Scan for the cell matching the given text and deliver its [x, y] coordinate at center. 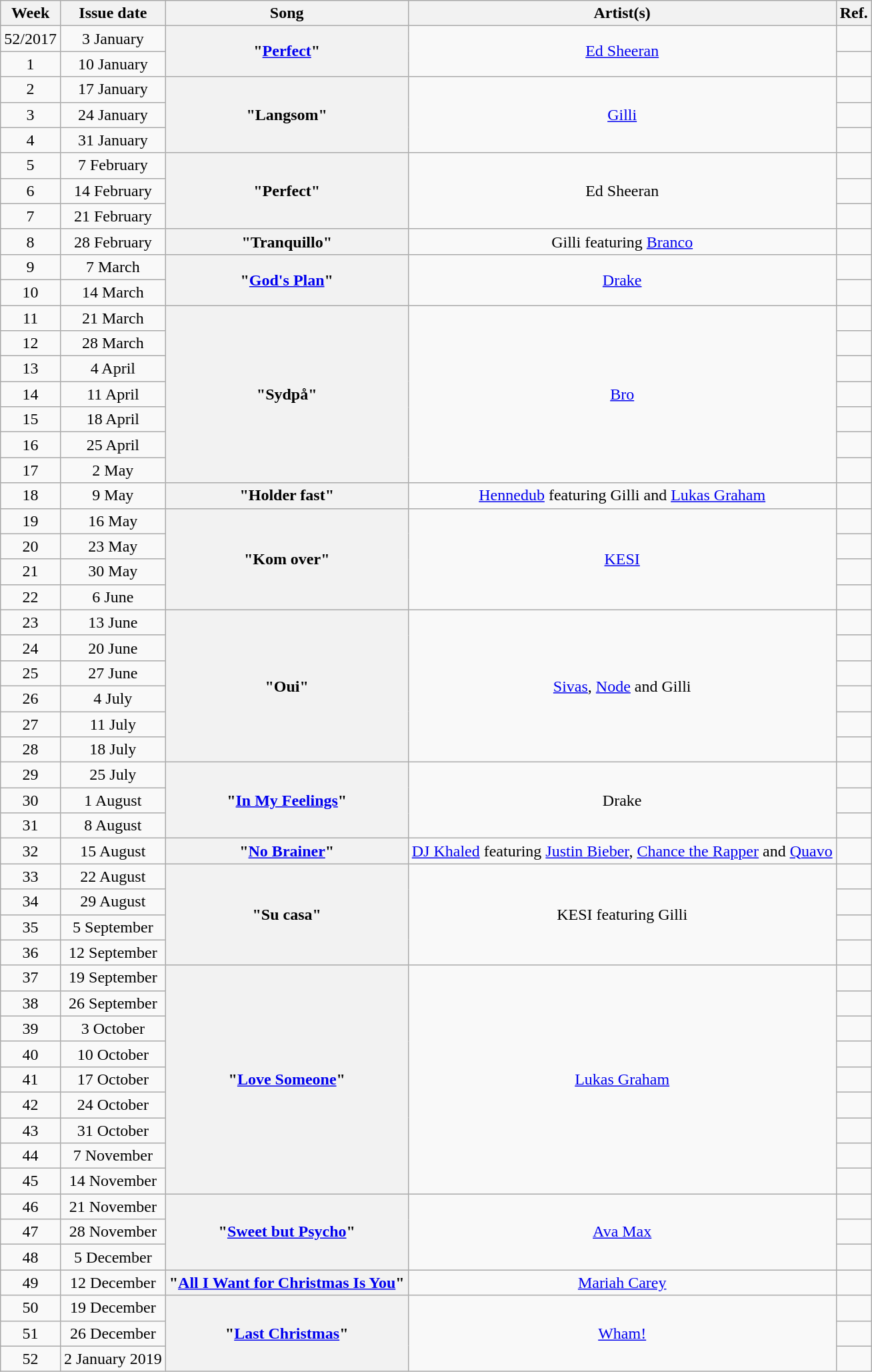
"No Brainer" [287, 851]
3 October [113, 1028]
Gilli featuring Branco [622, 241]
8 August [113, 826]
5 [31, 165]
25 [31, 673]
18 [31, 496]
39 [31, 1028]
Issue date [113, 13]
12 September [113, 952]
14 November [113, 1181]
2 May [113, 470]
37 [31, 978]
"Holder fast" [287, 496]
"Su casa" [287, 914]
17 January [113, 89]
Song [287, 13]
KESI [622, 559]
19 September [113, 978]
20 June [113, 648]
Bro [622, 394]
"Sydpå" [287, 394]
26 December [113, 1333]
28 February [113, 241]
19 [31, 521]
7 March [113, 267]
52/2017 [31, 39]
30 May [113, 572]
11 April [113, 394]
41 [31, 1079]
"Last Christmas" [287, 1333]
5 December [113, 1257]
42 [31, 1105]
Hennedub featuring Gilli and Lukas Graham [622, 496]
28 November [113, 1232]
24 [31, 648]
31 January [113, 140]
3 January [113, 39]
23 [31, 622]
35 [31, 927]
4 July [113, 698]
7 [31, 216]
Week [31, 13]
21 November [113, 1207]
25 April [113, 445]
11 July [113, 724]
10 [31, 292]
14 February [113, 191]
10 January [113, 64]
22 August [113, 876]
16 [31, 445]
"Oui" [287, 686]
15 [31, 420]
11 [31, 318]
Mariah Carey [622, 1283]
43 [31, 1131]
DJ Khaled featuring Justin Bieber, Chance the Rapper and Quavo [622, 851]
50 [31, 1308]
31 October [113, 1131]
13 June [113, 622]
2 January 2019 [113, 1359]
19 December [113, 1308]
10 October [113, 1054]
21 March [113, 318]
33 [31, 876]
1 August [113, 800]
23 May [113, 546]
28 March [113, 344]
4 April [113, 369]
Lukas Graham [622, 1079]
12 December [113, 1283]
18 April [113, 420]
51 [31, 1333]
22 [31, 597]
Ava Max [622, 1232]
27 June [113, 673]
21 [31, 572]
"Kom over" [287, 559]
27 [31, 724]
7 February [113, 165]
3 [31, 115]
"Sweet but Psycho" [287, 1232]
13 [31, 369]
26 [31, 698]
"Langsom" [287, 115]
Wham! [622, 1333]
14 [31, 394]
29 August [113, 902]
Ref. [853, 13]
47 [31, 1232]
44 [31, 1156]
Gilli [622, 115]
52 [31, 1359]
29 [31, 775]
45 [31, 1181]
46 [31, 1207]
36 [31, 952]
KESI featuring Gilli [622, 914]
16 May [113, 521]
14 March [113, 292]
9 [31, 267]
15 August [113, 851]
"In My Feelings" [287, 800]
8 [31, 241]
24 January [113, 115]
31 [31, 826]
2 [31, 89]
"Love Someone" [287, 1079]
49 [31, 1283]
26 September [113, 1003]
6 [31, 191]
18 July [113, 750]
Artist(s) [622, 13]
"Tranquillo" [287, 241]
30 [31, 800]
12 [31, 344]
4 [31, 140]
17 [31, 470]
20 [31, 546]
21 February [113, 216]
1 [31, 64]
34 [31, 902]
"God's Plan" [287, 279]
40 [31, 1054]
24 October [113, 1105]
7 November [113, 1156]
48 [31, 1257]
9 May [113, 496]
28 [31, 750]
Sivas, Node and Gilli [622, 686]
38 [31, 1003]
25 July [113, 775]
"All I Want for Christmas Is You" [287, 1283]
6 June [113, 597]
32 [31, 851]
17 October [113, 1079]
5 September [113, 927]
